For the text-containing cell, return its midpoint in [X, Y] coordinate format. 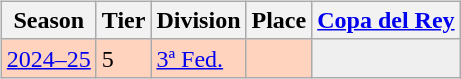
3ª Fed. [198, 58]
Division [198, 20]
Tier [124, 20]
Place [279, 20]
5 [124, 58]
Season [48, 20]
Copa del Rey [386, 20]
2024–25 [48, 58]
